Extract the (x, y) coordinate from the center of the cell holding the provided text.  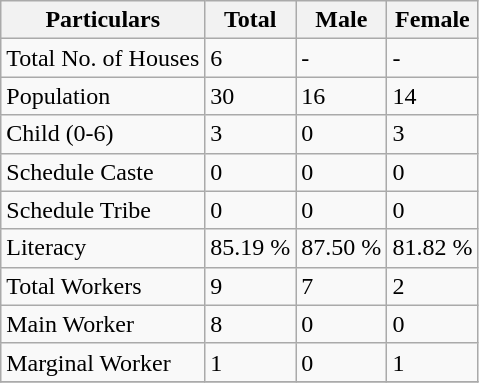
7 (342, 286)
Schedule Tribe (103, 210)
Total (250, 20)
14 (432, 96)
81.82 % (432, 248)
6 (250, 58)
Marginal Worker (103, 362)
2 (432, 286)
9 (250, 286)
85.19 % (250, 248)
Total Workers (103, 286)
8 (250, 324)
Schedule Caste (103, 172)
Total No. of Houses (103, 58)
Main Worker (103, 324)
Child (0-6) (103, 134)
30 (250, 96)
Female (432, 20)
Population (103, 96)
87.50 % (342, 248)
16 (342, 96)
Particulars (103, 20)
Literacy (103, 248)
Male (342, 20)
